Extract the (x, y) coordinate from the center of the cell holding the provided text.  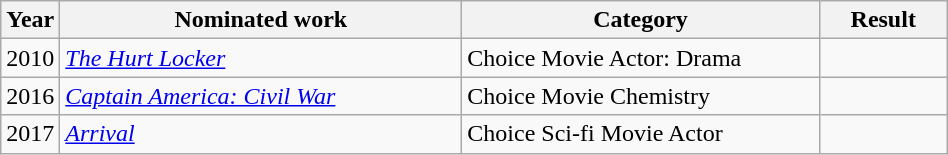
Result (883, 20)
2010 (30, 58)
2016 (30, 96)
Choice Movie Actor: Drama (640, 58)
The Hurt Locker (261, 58)
2017 (30, 134)
Captain America: Civil War (261, 96)
Choice Movie Chemistry (640, 96)
Choice Sci-fi Movie Actor (640, 134)
Category (640, 20)
Nominated work (261, 20)
Arrival (261, 134)
Year (30, 20)
